Search for the cell housing the specified text and yield its (X, Y) center coordinate. 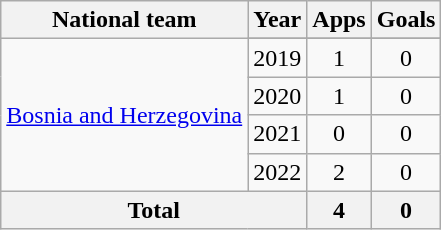
Total (154, 210)
2019 (278, 58)
Goals (406, 20)
2021 (278, 134)
2 (339, 172)
National team (124, 20)
Bosnia and Herzegovina (124, 115)
2020 (278, 96)
4 (339, 210)
Year (278, 20)
2022 (278, 172)
Apps (339, 20)
